Determine the [x, y] coordinate at the center of the cell enclosing the given text.  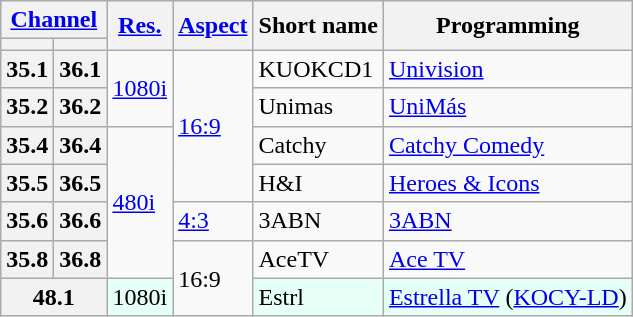
Aspect [213, 26]
36.1 [80, 69]
Programming [508, 26]
35.6 [28, 221]
35.4 [28, 145]
36.2 [80, 107]
Ace TV [508, 259]
35.2 [28, 107]
36.8 [80, 259]
36.6 [80, 221]
Estrl [318, 297]
Short name [318, 26]
36.4 [80, 145]
480i [140, 202]
Heroes & Icons [508, 183]
AceTV [318, 259]
H&I [318, 183]
Univision [508, 69]
KUOKCD1 [318, 69]
36.5 [80, 183]
UniMás [508, 107]
Catchy Comedy [508, 145]
35.5 [28, 183]
35.8 [28, 259]
Channel [54, 20]
35.1 [28, 69]
Estrella TV (KOCY-LD) [508, 297]
Catchy [318, 145]
Unimas [318, 107]
4:3 [213, 221]
Res. [140, 26]
48.1 [54, 297]
